Output the (X, Y) coordinate of the center of the cell containing the given text.  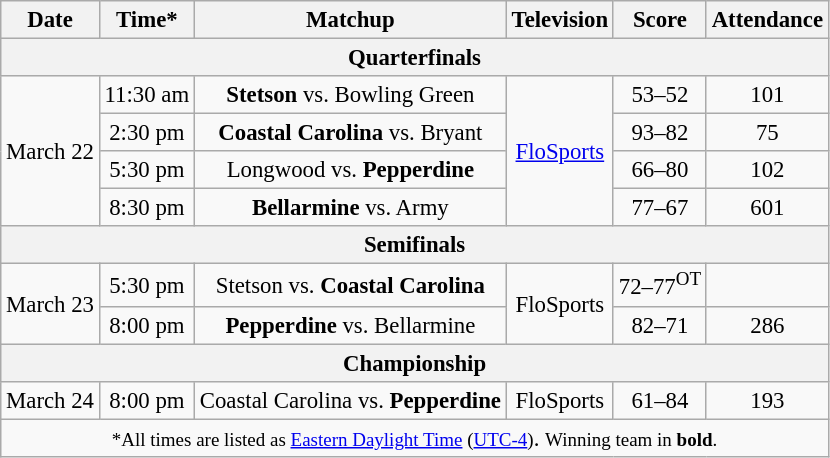
75 (767, 133)
Championship (415, 363)
72–77OT (660, 285)
Semifinals (415, 245)
March 22 (50, 151)
Bellarmine vs. Army (350, 208)
286 (767, 325)
101 (767, 95)
Matchup (350, 20)
Date (50, 20)
Time* (146, 20)
66–80 (660, 170)
Stetson vs. Coastal Carolina (350, 285)
Stetson vs. Bowling Green (350, 95)
601 (767, 208)
53–52 (660, 95)
102 (767, 170)
*All times are listed as Eastern Daylight Time (UTC-4). Winning team in bold. (415, 438)
82–71 (660, 325)
11:30 am (146, 95)
Coastal Carolina vs. Bryant (350, 133)
March 24 (50, 400)
61–84 (660, 400)
Longwood vs. Pepperdine (350, 170)
Coastal Carolina vs. Pepperdine (350, 400)
77–67 (660, 208)
Television (560, 20)
8:30 pm (146, 208)
Score (660, 20)
Quarterfinals (415, 58)
93–82 (660, 133)
March 23 (50, 304)
Pepperdine vs. Bellarmine (350, 325)
2:30 pm (146, 133)
193 (767, 400)
Attendance (767, 20)
